Locate the cell with the specified text and output its [x, y] center coordinate. 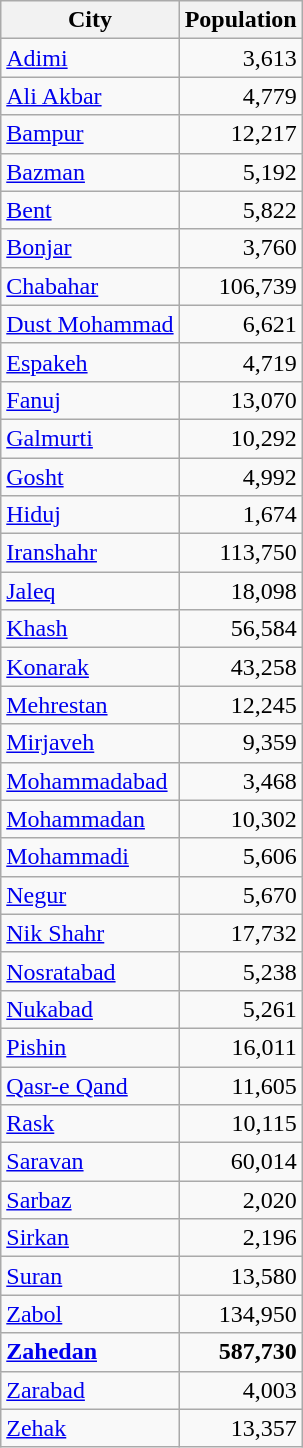
Chabahar [90, 286]
134,950 [240, 1314]
Ali Akbar [90, 96]
Iranshahr [90, 553]
Zarabad [90, 1390]
13,070 [240, 400]
Adimi [90, 58]
3,468 [240, 781]
Mehrestan [90, 705]
Saravan [90, 1162]
11,605 [240, 1085]
4,719 [240, 362]
Bent [90, 210]
4,003 [240, 1390]
5,261 [240, 1009]
Mohammadi [90, 857]
Zabol [90, 1314]
Bonjar [90, 248]
113,750 [240, 553]
Fanuj [90, 400]
City [90, 20]
587,730 [240, 1352]
12,217 [240, 134]
18,098 [240, 591]
12,245 [240, 705]
4,779 [240, 96]
Pishin [90, 1047]
Population [240, 20]
Nukabad [90, 1009]
Bazman [90, 172]
10,302 [240, 819]
2,196 [240, 1238]
Gosht [90, 477]
Sirkan [90, 1238]
43,258 [240, 667]
Mirjaveh [90, 743]
17,732 [240, 933]
Hiduj [90, 515]
3,613 [240, 58]
Nosratabad [90, 971]
10,115 [240, 1124]
5,238 [240, 971]
5,670 [240, 895]
Bampur [90, 134]
Sarbaz [90, 1200]
Mohammadabad [90, 781]
Suran [90, 1276]
56,584 [240, 629]
Jaleq [90, 591]
Negur [90, 895]
Dust Mohammad [90, 324]
13,580 [240, 1276]
1,674 [240, 515]
3,760 [240, 248]
2,020 [240, 1200]
5,822 [240, 210]
5,192 [240, 172]
5,606 [240, 857]
Galmurti [90, 438]
4,992 [240, 477]
13,357 [240, 1428]
Zahedan [90, 1352]
16,011 [240, 1047]
6,621 [240, 324]
Rask [90, 1124]
Khash [90, 629]
Nik Shahr [90, 933]
Espakeh [90, 362]
Mohammadan [90, 819]
9,359 [240, 743]
60,014 [240, 1162]
106,739 [240, 286]
Zehak [90, 1428]
Qasr-e Qand [90, 1085]
10,292 [240, 438]
Konarak [90, 667]
